Extract the (X, Y) coordinate from the center of the cell holding the provided text.  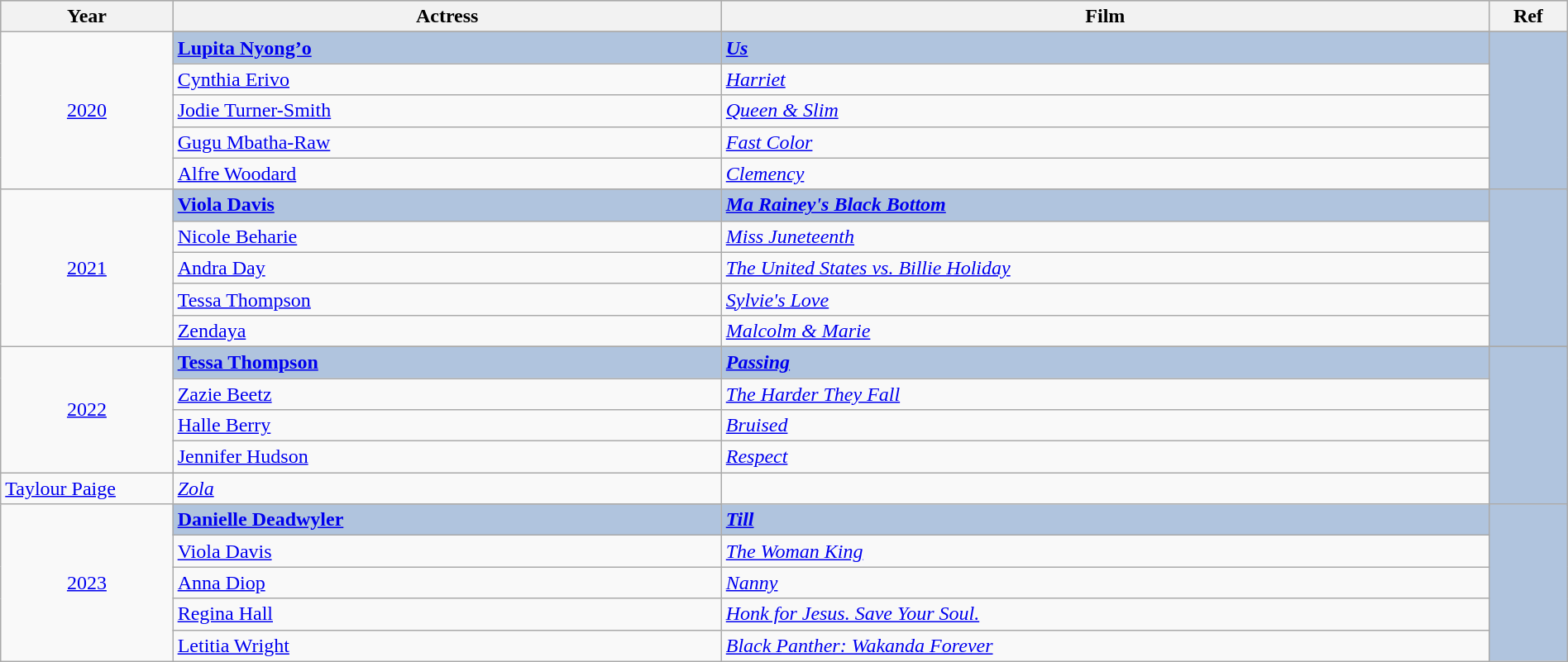
Respect (1105, 457)
Nicole Beharie (447, 236)
Anna Diop (447, 583)
Year (87, 17)
Black Panther: Wakanda Forever (1105, 645)
Zendaya (447, 331)
Actress (447, 17)
Halle Berry (447, 426)
2020 (87, 111)
Harriet (1105, 79)
Andra Day (447, 268)
Gugu Mbatha-Raw (447, 142)
2023 (87, 583)
Malcolm & Marie (1105, 331)
Lupita Nyong’o (447, 48)
The Harder They Fall (1105, 394)
2021 (87, 268)
Miss Juneteenth (1105, 236)
Bruised (1105, 426)
Taylour Paige (87, 488)
Zazie Beetz (447, 394)
Passing (1105, 362)
Jodie Turner-Smith (447, 111)
Film (1105, 17)
Danielle Deadwyler (447, 520)
Fast Color (1105, 142)
The Woman King (1105, 551)
Cynthia Erivo (447, 79)
Ma Rainey's Black Bottom (1105, 205)
Till (1105, 520)
Honk for Jesus. Save Your Soul. (1105, 614)
The United States vs. Billie Holiday (1105, 268)
Us (1105, 48)
Nanny (1105, 583)
Ref (1528, 17)
2022 (87, 409)
Regina Hall (447, 614)
Zola (447, 488)
Alfre Woodard (447, 174)
Jennifer Hudson (447, 457)
Queen & Slim (1105, 111)
Clemency (1105, 174)
Sylvie's Love (1105, 299)
Letitia Wright (447, 645)
